Identify which cell holds the provided text, then report its (x, y) central coordinate. 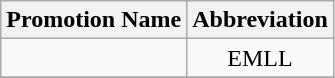
Abbreviation (260, 20)
EMLL (260, 58)
Promotion Name (94, 20)
